Provide the [X, Y] coordinate of the cell's center where the given text is located.  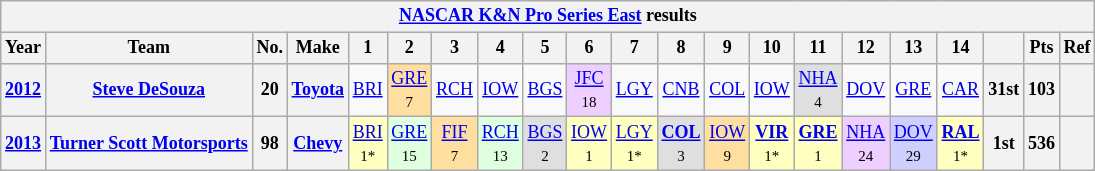
9 [728, 48]
BRI1* [368, 144]
CNB [681, 90]
LGY [634, 90]
2 [410, 48]
NHA24 [866, 144]
CAR [960, 90]
13 [914, 48]
Toyota [318, 90]
DOV29 [914, 144]
Team [148, 48]
2012 [24, 90]
4 [500, 48]
11 [818, 48]
5 [545, 48]
1 [368, 48]
12 [866, 48]
JFC18 [590, 90]
GRE [914, 90]
20 [270, 90]
BGS [545, 90]
2013 [24, 144]
31st [1004, 90]
Ref [1077, 48]
IOW1 [590, 144]
VIR1* [772, 144]
NHA4 [818, 90]
Pts [1042, 48]
536 [1042, 144]
Turner Scott Motorsports [148, 144]
IOW9 [728, 144]
DOV [866, 90]
Steve DeSouza [148, 90]
RAL1* [960, 144]
RCH13 [500, 144]
BRI [368, 90]
COL [728, 90]
14 [960, 48]
RCH [455, 90]
3 [455, 48]
BGS2 [545, 144]
1st [1004, 144]
8 [681, 48]
NASCAR K&N Pro Series East results [548, 16]
98 [270, 144]
10 [772, 48]
COL3 [681, 144]
GRE7 [410, 90]
6 [590, 48]
LGY1* [634, 144]
103 [1042, 90]
7 [634, 48]
Make [318, 48]
Chevy [318, 144]
GRE1 [818, 144]
FIF7 [455, 144]
GRE15 [410, 144]
Year [24, 48]
No. [270, 48]
